From the cell containing the given text, extract its center point as (X, Y) coordinate. 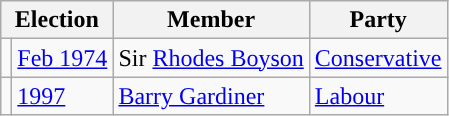
Member (211, 20)
Sir Rhodes Boyson (211, 58)
Barry Gardiner (211, 96)
Feb 1974 (62, 58)
Conservative (378, 58)
Party (378, 20)
Election (57, 20)
Labour (378, 96)
1997 (62, 96)
